Output the [x, y] coordinate of the center of the cell containing the given text.  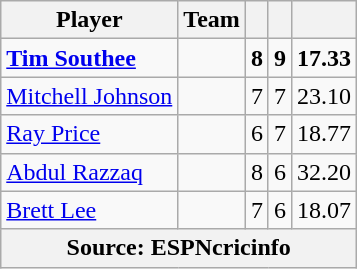
18.07 [324, 210]
Tim Southee [90, 58]
Team [212, 20]
18.77 [324, 134]
23.10 [324, 96]
Source: ESPNcricinfo [179, 248]
Player [90, 20]
Mitchell Johnson [90, 96]
32.20 [324, 172]
Abdul Razzaq [90, 172]
17.33 [324, 58]
Brett Lee [90, 210]
9 [280, 58]
Ray Price [90, 134]
